Find where the given text appears and provide that cell's center as [x, y] coordinate. 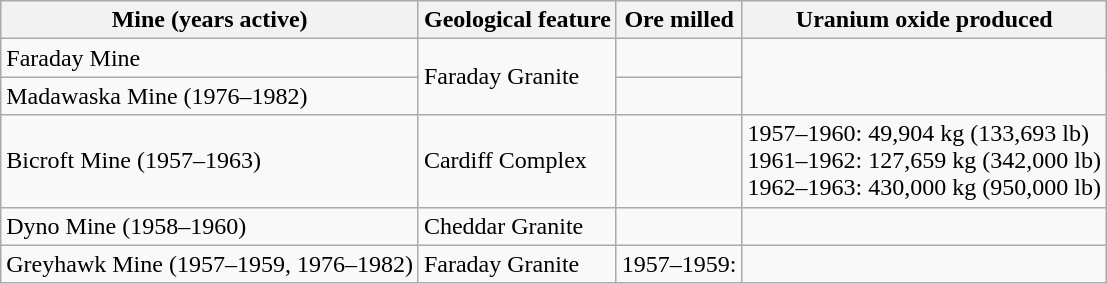
Greyhawk Mine (1957–1959, 1976–1982) [210, 264]
Dyno Mine (1958–1960) [210, 226]
1957–1960: 49,904 kg (133,693 lb)1961–1962: 127,659 kg (342,000 lb)1962–1963: 430,000 kg (950,000 lb) [924, 161]
Ore milled [679, 20]
Uranium oxide produced [924, 20]
Bicroft Mine (1957–1963) [210, 161]
Mine (years active) [210, 20]
Cardiff Complex [517, 161]
Cheddar Granite [517, 226]
Madawaska Mine (1976–1982) [210, 96]
Faraday Mine [210, 58]
1957–1959: [679, 264]
Geological feature [517, 20]
